Return [x, y] of the center of cell containing provided text 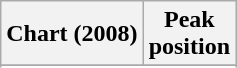
Peakposition [189, 34]
Chart (2008) [72, 34]
